Search for the cell housing the specified text and yield its (X, Y) center coordinate. 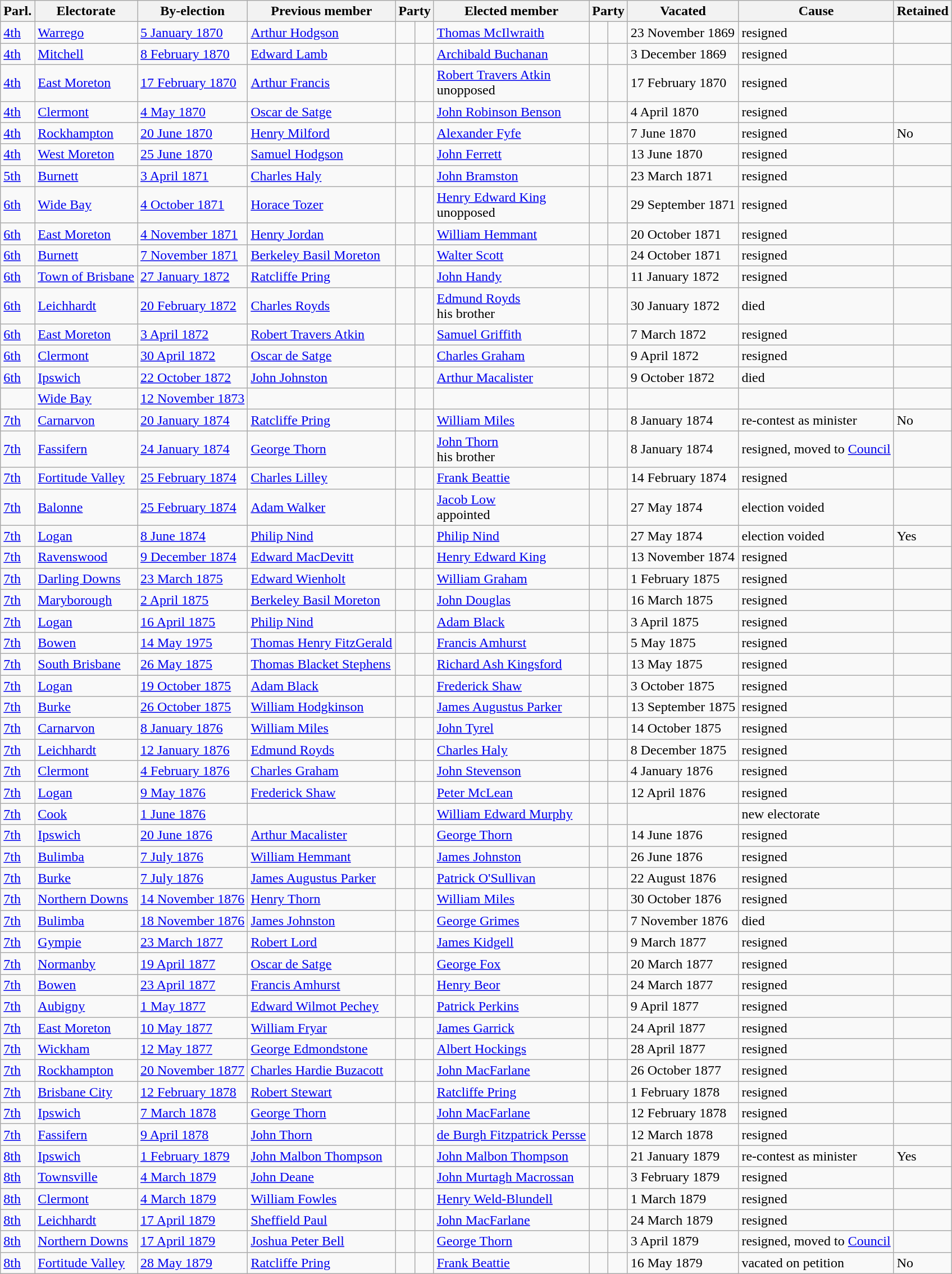
14 February 1874 (683, 478)
9 May 1876 (192, 793)
23 March 1871 (683, 176)
4 April 1870 (683, 112)
9 April 1872 (683, 356)
Joshua Peter Bell (321, 1241)
9 April 1877 (683, 1006)
28 May 1879 (192, 1263)
14 May 1975 (192, 643)
24 January 1874 (192, 449)
Henry Thorn (321, 899)
Charles Hardie Buzacott (321, 1071)
29 September 1871 (683, 204)
16 April 1875 (192, 621)
South Brisbane (86, 664)
Edmund Royds (321, 750)
Edward Wilmot Pechey (321, 1006)
3 April 1875 (683, 621)
Thomas Blacket Stephens (321, 664)
By-election (192, 11)
1 February 1875 (683, 579)
Arthur Francis (321, 83)
22 August 1876 (683, 878)
Balonne (86, 507)
2 April 1875 (192, 600)
3 December 1869 (683, 54)
Gympie (86, 942)
11 January 1872 (683, 276)
James Kidgell (511, 942)
John Murtagh Macrossan (511, 1177)
7 March 1872 (683, 335)
9 December 1874 (192, 557)
Henry Edward Kingunopposed (511, 204)
13 June 1870 (683, 154)
7 November 1871 (192, 255)
13 November 1874 (683, 557)
John Stevenson (511, 771)
Robert Travers Atkin (321, 335)
12 November 1873 (192, 399)
4 February 1876 (192, 771)
16 March 1875 (683, 600)
21 January 1879 (683, 1156)
3 February 1879 (683, 1177)
3 April 1871 (192, 176)
7 November 1876 (683, 921)
18 November 1876 (192, 921)
Parl. (18, 11)
John Thorn (321, 1135)
20 January 1874 (192, 420)
9 October 1872 (683, 377)
16 May 1879 (683, 1263)
3 October 1875 (683, 686)
Edward MacDevitt (321, 557)
19 October 1875 (192, 686)
Henry Jordan (321, 234)
3 April 1879 (683, 1241)
George Edmondstone (321, 1049)
Brisbane City (86, 1092)
Arthur Hodgson (321, 33)
Samuel Hodgson (321, 154)
24 October 1871 (683, 255)
4 November 1871 (192, 234)
Albert Hockings (511, 1049)
9 April 1878 (192, 1135)
13 May 1875 (683, 664)
William Graham (511, 579)
Mitchell (86, 54)
Darling Downs (86, 579)
Walter Scott (511, 255)
1 March 1879 (683, 1199)
John Handy (511, 276)
Normanby (86, 963)
24 March 1877 (683, 985)
5th (18, 176)
George Fox (511, 963)
3 April 1872 (192, 335)
Edmund Roydshis brother (511, 306)
8 December 1875 (683, 750)
new electorate (816, 814)
Richard Ash Kingsford (511, 664)
4 October 1871 (192, 204)
1 May 1877 (192, 1006)
Townsville (86, 1177)
4 January 1876 (683, 771)
7 March 1878 (192, 1113)
5 January 1870 (192, 33)
Edward Lamb (321, 54)
Jacob Low appointed (511, 507)
James Garrick (511, 1027)
Vacated (683, 11)
1 February 1878 (683, 1092)
Patrick Perkins (511, 1006)
12 April 1876 (683, 793)
John Thornhis brother (511, 449)
Previous member (321, 11)
Archibald Buchanan (511, 54)
23 April 1877 (192, 985)
Wickham (86, 1049)
Henry Edward King (511, 557)
Sheffield Paul (321, 1220)
9 March 1877 (683, 942)
20 November 1877 (192, 1071)
20 October 1871 (683, 234)
Charles Lilley (321, 478)
19 April 1877 (192, 963)
Adam Walker (321, 507)
8 June 1874 (192, 536)
John Ferrett (511, 154)
12 January 1876 (192, 750)
20 March 1877 (683, 963)
Thomas McIlwraith (511, 33)
10 May 1877 (192, 1027)
7 June 1870 (683, 133)
12 March 1878 (683, 1135)
John Deane (321, 1177)
John Tyrel (511, 729)
John Robinson Benson (511, 112)
John Johnston (321, 377)
Aubigny (86, 1006)
1 June 1876 (192, 814)
John Bramston (511, 176)
vacated on petition (816, 1263)
Charles Royds (321, 306)
14 October 1875 (683, 729)
Robert Travers Atkinunopposed (511, 83)
12 May 1877 (192, 1049)
Electorate (86, 11)
Robert Stewart (321, 1092)
Horace Tozer (321, 204)
Elected member (511, 11)
Henry Weld-Blundell (511, 1199)
14 June 1876 (683, 835)
Patrick O'Sullivan (511, 878)
30 April 1872 (192, 356)
27 January 1872 (192, 276)
William Fryar (321, 1027)
Henry Beor (511, 985)
Maryborough (86, 600)
14 November 1876 (192, 899)
30 January 1872 (683, 306)
22 October 1872 (192, 377)
Ravenswood (86, 557)
13 September 1875 (683, 707)
30 October 1876 (683, 899)
8 January 1876 (192, 729)
20 June 1870 (192, 133)
Cook (86, 814)
24 April 1877 (683, 1027)
26 June 1876 (683, 857)
Cause (816, 11)
26 May 1875 (192, 664)
Edward Wienholt (321, 579)
Peter McLean (511, 793)
26 October 1875 (192, 707)
20 June 1876 (192, 835)
Robert Lord (321, 942)
William Edward Murphy (511, 814)
George Grimes (511, 921)
1 February 1879 (192, 1156)
William Hodgkinson (321, 707)
Samuel Griffith (511, 335)
de Burgh Fitzpatrick Persse (511, 1135)
Retained (922, 11)
24 March 1879 (683, 1220)
Alexander Fyfe (511, 133)
4 May 1870 (192, 112)
23 March 1875 (192, 579)
26 October 1877 (683, 1071)
Henry Milford (321, 133)
Warrego (86, 33)
23 November 1869 (683, 33)
William Fowles (321, 1199)
5 May 1875 (683, 643)
28 April 1877 (683, 1049)
John Douglas (511, 600)
20 February 1872 (192, 306)
23 March 1877 (192, 942)
Town of Brisbane (86, 276)
25 June 1870 (192, 154)
8 February 1870 (192, 54)
Thomas Henry FitzGerald (321, 643)
West Moreton (86, 154)
